Search for the cell housing the specified text and yield its (X, Y) center coordinate. 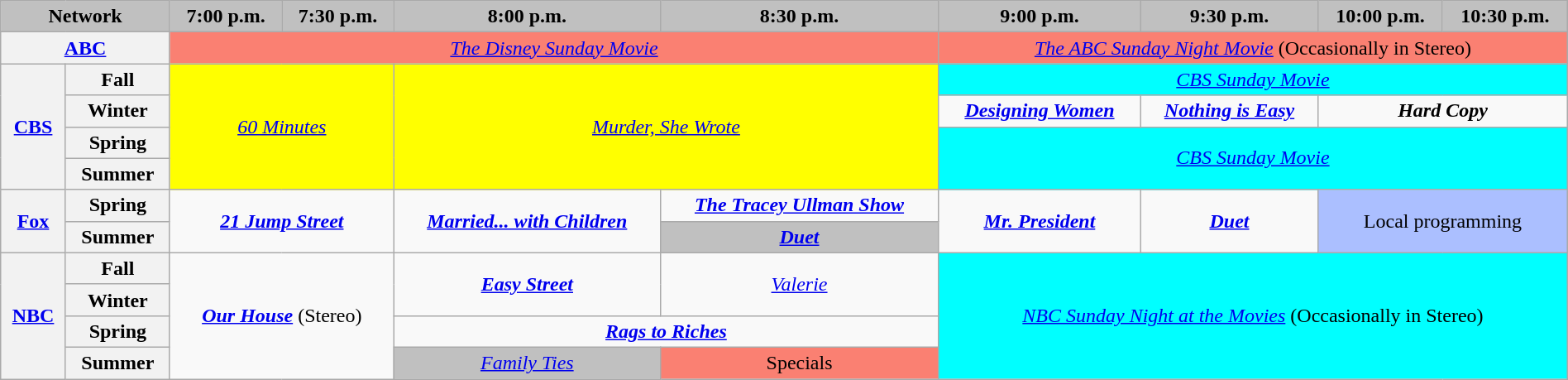
The Tracey Ullman Show (799, 205)
Our House (Stereo) (281, 315)
Specials (799, 363)
Mr. President (1040, 221)
Local programming (1443, 221)
Designing Women (1040, 111)
Network (86, 17)
Murder, She Wrote (666, 127)
9:00 p.m. (1040, 17)
Easy Street (527, 284)
NBC (33, 315)
10:30 p.m. (1505, 17)
60 Minutes (281, 127)
CBS (33, 127)
8:30 p.m. (799, 17)
Hard Copy (1443, 111)
The ABC Sunday Night Movie (Occasionally in Stereo) (1254, 48)
7:30 p.m. (337, 17)
9:30 p.m. (1229, 17)
Rags to Riches (666, 331)
NBC Sunday Night at the Movies (Occasionally in Stereo) (1254, 315)
7:00 p.m. (225, 17)
21 Jump Street (281, 221)
ABC (86, 48)
Valerie (799, 284)
The Disney Sunday Movie (554, 48)
Family Ties (527, 363)
Fox (33, 221)
Married... with Children (527, 221)
8:00 p.m. (527, 17)
10:00 p.m. (1381, 17)
Nothing is Easy (1229, 111)
